Locate the cell with the specified text and output its [X, Y] center coordinate. 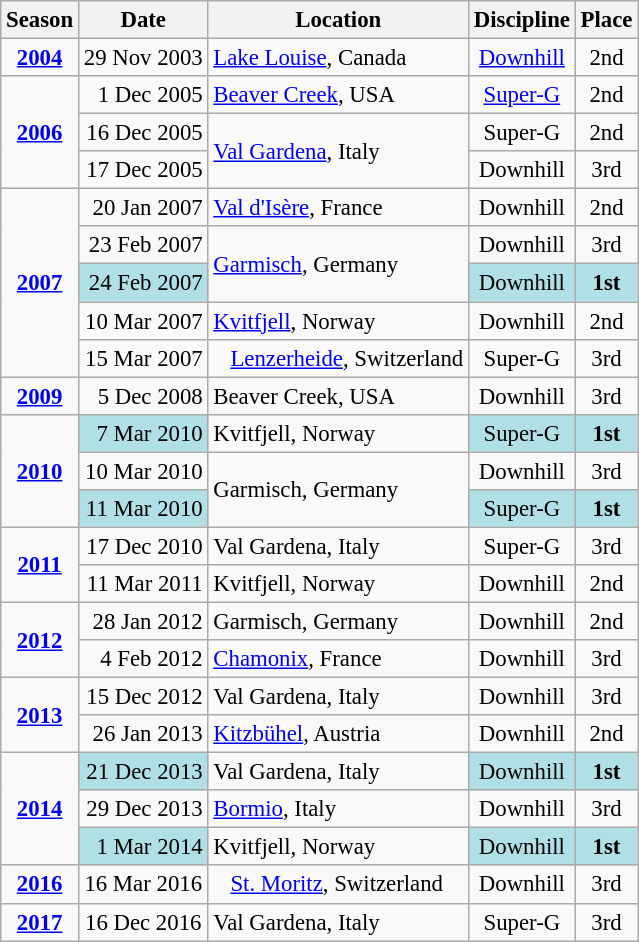
Place [606, 20]
10 Mar 2007 [143, 321]
2014 [40, 810]
Kitzbühel, Austria [338, 734]
Chamonix, France [338, 659]
St. Moritz, Switzerland [338, 885]
Lenzerheide, Switzerland [338, 358]
Bormio, Italy [338, 809]
Date [143, 20]
26 Jan 2013 [143, 734]
1 Dec 2005 [143, 95]
23 Feb 2007 [143, 245]
2009 [40, 396]
11 Mar 2010 [143, 509]
7 Mar 2010 [143, 433]
29 Dec 2013 [143, 809]
29 Nov 2003 [143, 58]
Val d'Isère, France [338, 208]
15 Mar 2007 [143, 358]
21 Dec 2013 [143, 772]
4 Feb 2012 [143, 659]
2006 [40, 132]
5 Dec 2008 [143, 396]
2017 [40, 922]
17 Dec 2010 [143, 546]
16 Dec 2016 [143, 922]
16 Dec 2005 [143, 133]
Lake Louise, Canada [338, 58]
24 Feb 2007 [143, 283]
15 Dec 2012 [143, 697]
2004 [40, 58]
Season [40, 20]
2010 [40, 470]
2012 [40, 640]
1 Mar 2014 [143, 847]
2011 [40, 564]
Discipline [522, 20]
28 Jan 2012 [143, 621]
Location [338, 20]
2016 [40, 885]
11 Mar 2011 [143, 584]
17 Dec 2005 [143, 170]
10 Mar 2010 [143, 471]
2007 [40, 283]
20 Jan 2007 [143, 208]
2013 [40, 716]
16 Mar 2016 [143, 885]
